From the cell containing the given text, extract its center point as [X, Y] coordinate. 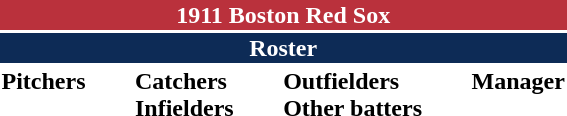
Roster [283, 48]
1911 Boston Red Sox [283, 15]
